Determine the (X, Y) coordinate at the center of the cell enclosing the given text.  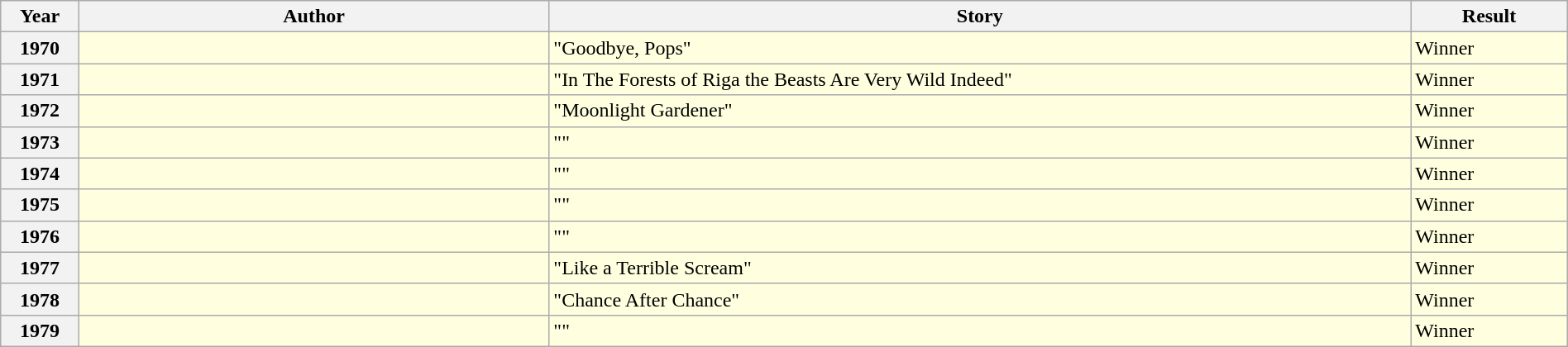
1970 (40, 48)
"Like a Terrible Scream" (980, 268)
Result (1489, 17)
1979 (40, 330)
1978 (40, 299)
1976 (40, 236)
Story (980, 17)
"Moonlight Gardener" (980, 111)
Author (313, 17)
1971 (40, 79)
"In The Forests of Riga the Beasts Are Very Wild Indeed" (980, 79)
1972 (40, 111)
Year (40, 17)
1974 (40, 173)
1973 (40, 142)
1977 (40, 268)
"Goodbye, Pops" (980, 48)
1975 (40, 205)
"Chance After Chance" (980, 299)
